Output the [X, Y] coordinate of the center of the cell containing the given text.  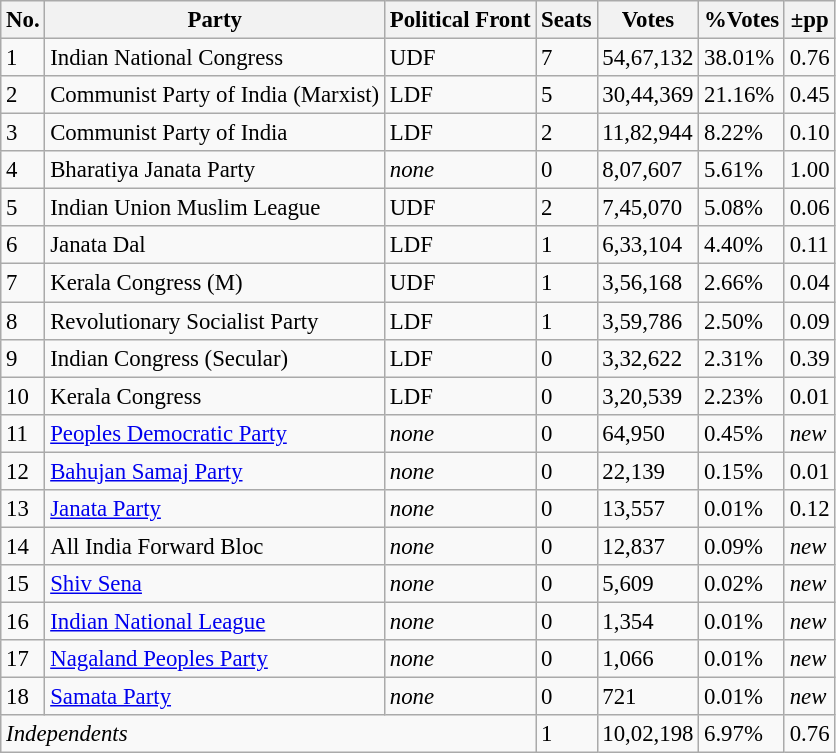
3,56,168 [648, 283]
10,02,198 [648, 734]
30,44,369 [648, 95]
54,67,132 [648, 58]
Shiv Sena [215, 584]
8.22% [742, 133]
12 [23, 471]
12,837 [648, 546]
0.45 [809, 95]
8 [23, 321]
No. [23, 20]
0.15% [742, 471]
5.61% [742, 170]
%Votes [742, 20]
Kerala Congress (M) [215, 283]
Nagaland Peoples Party [215, 659]
17 [23, 659]
Political Front [460, 20]
8,07,607 [648, 170]
6 [23, 245]
0.06 [809, 208]
0.12 [809, 509]
3,20,539 [648, 396]
1.00 [809, 170]
2.66% [742, 283]
7,45,070 [648, 208]
3,32,622 [648, 358]
721 [648, 697]
2.50% [742, 321]
1,066 [648, 659]
Indian Union Muslim League [215, 208]
±pp [809, 20]
11,82,944 [648, 133]
22,139 [648, 471]
4.40% [742, 245]
0.04 [809, 283]
1,354 [648, 621]
0.10 [809, 133]
11 [23, 433]
Revolutionary Socialist Party [215, 321]
21.16% [742, 95]
6.97% [742, 734]
18 [23, 697]
Bahujan Samaj Party [215, 471]
Bharatiya Janata Party [215, 170]
38.01% [742, 58]
5.08% [742, 208]
Seats [566, 20]
Janata Party [215, 509]
0.45% [742, 433]
4 [23, 170]
Communist Party of India [215, 133]
Samata Party [215, 697]
10 [23, 396]
3,59,786 [648, 321]
6,33,104 [648, 245]
3 [23, 133]
0.39 [809, 358]
All India Forward Bloc [215, 546]
13,557 [648, 509]
0.09% [742, 546]
14 [23, 546]
Votes [648, 20]
2.23% [742, 396]
15 [23, 584]
Indian National Congress [215, 58]
0.11 [809, 245]
13 [23, 509]
5,609 [648, 584]
16 [23, 621]
Independents [268, 734]
Indian National League [215, 621]
Kerala Congress [215, 396]
Party [215, 20]
Peoples Democratic Party [215, 433]
Communist Party of India (Marxist) [215, 95]
9 [23, 358]
0.09 [809, 321]
2.31% [742, 358]
Indian Congress (Secular) [215, 358]
Janata Dal [215, 245]
0.02% [742, 584]
64,950 [648, 433]
